Search for the cell housing the specified text and yield its [x, y] center coordinate. 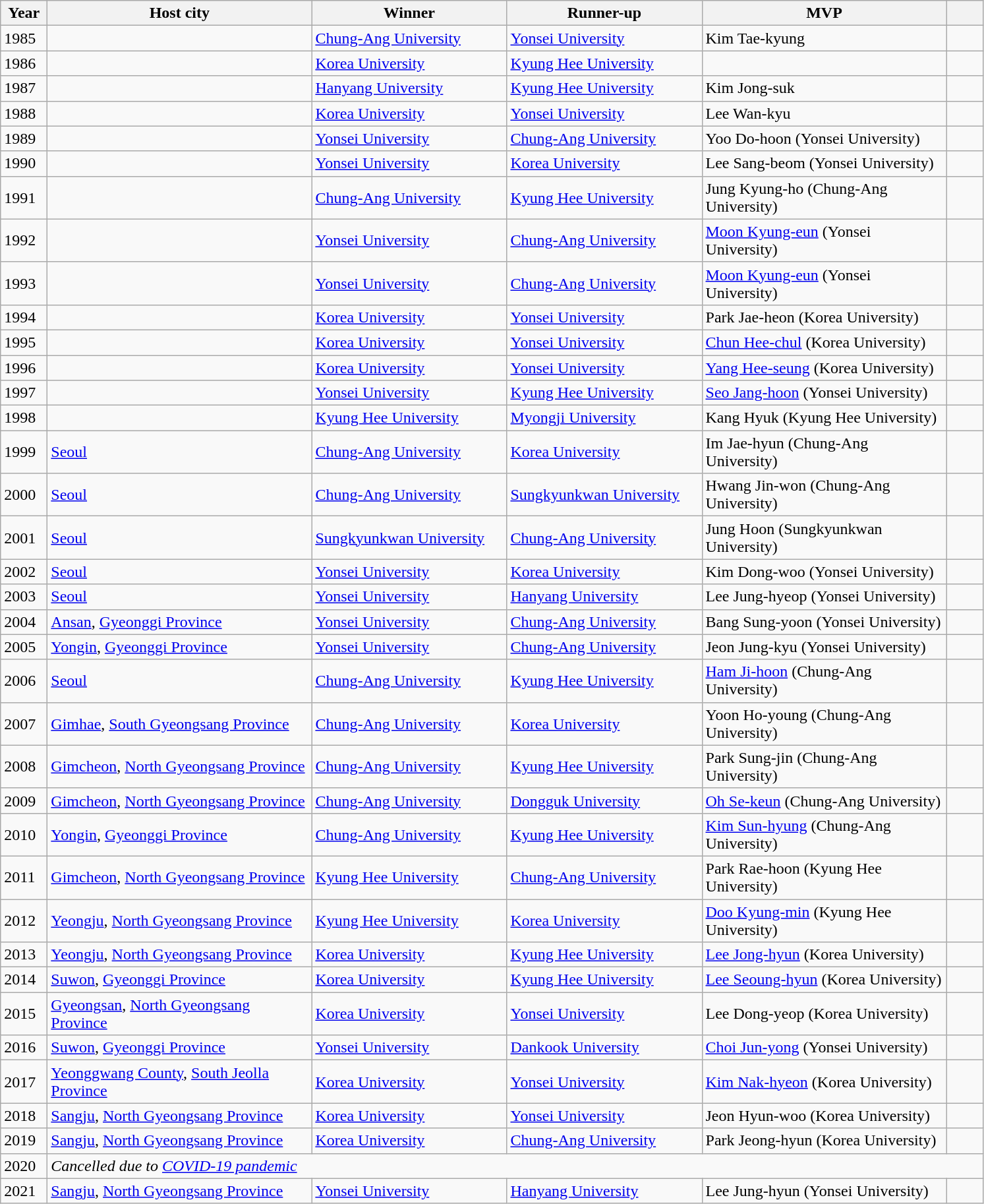
Park Sung-jin (Chung-Ang University) [824, 766]
1994 [24, 317]
2007 [24, 724]
Bang Sung-yoon (Yonsei University) [824, 622]
Choi Jun-yong (Yonsei University) [824, 1048]
Park Jeong-hyun (Korea University) [824, 1141]
1993 [24, 284]
2021 [24, 1191]
Ham Ji-hoon (Chung-Ang University) [824, 680]
2013 [24, 955]
Doo Kyung-min (Kyung Hee University) [824, 920]
2009 [24, 800]
1987 [24, 88]
Kim Tae-kyung [824, 38]
Lee Dong-yeop (Korea University) [824, 1014]
Host city [179, 13]
Yeonggwang County, South Jeolla Province [179, 1081]
2012 [24, 920]
Lee Jong-hyun (Korea University) [824, 955]
2010 [24, 835]
Hwang Jin-won (Chung-Ang University) [824, 495]
2006 [24, 680]
1999 [24, 452]
1996 [24, 367]
2000 [24, 495]
Yang Hee-seung (Korea University) [824, 367]
MVP [824, 13]
Cancelled due to COVID-19 pandemic [515, 1166]
Yoon Ho-young (Chung-Ang University) [824, 724]
Runner-up [604, 13]
2003 [24, 597]
Jung Kyung-ho (Chung-Ang University) [824, 198]
Kim Dong-woo (Yonsei University) [824, 572]
2008 [24, 766]
Year [24, 13]
1992 [24, 240]
Park Rae-hoon (Kyung Hee University) [824, 877]
Kang Hyuk (Kyung Hee University) [824, 418]
Gimhae, South Gyeongsang Province [179, 724]
2002 [24, 572]
Kim Nak-hyeon (Korea University) [824, 1081]
Seo Jang-hoon (Yonsei University) [824, 393]
Kim Sun-hyung (Chung-Ang University) [824, 835]
Ansan, Gyeonggi Province [179, 622]
2001 [24, 538]
2014 [24, 980]
Lee Sang-beom (Yonsei University) [824, 164]
1985 [24, 38]
Dankook University [604, 1048]
2011 [24, 877]
1998 [24, 418]
Chun Hee-chul (Korea University) [824, 342]
Dongguk University [604, 800]
1989 [24, 138]
1986 [24, 63]
1988 [24, 113]
2004 [24, 622]
Lee Jung-hyun (Yonsei University) [824, 1191]
Jeon Jung-kyu (Yonsei University) [824, 647]
Lee Jung-hyeop (Yonsei University) [824, 597]
2017 [24, 1081]
Kim Jong-suk [824, 88]
2019 [24, 1141]
Jung Hoon (Sungkyunkwan University) [824, 538]
Lee Seoung-hyun (Korea University) [824, 980]
1990 [24, 164]
Lee Wan-kyu [824, 113]
2015 [24, 1014]
Myongji University [604, 418]
2016 [24, 1048]
Oh Se-keun (Chung-Ang University) [824, 800]
2018 [24, 1116]
2020 [24, 1166]
Jeon Hyun-woo (Korea University) [824, 1116]
Winner [409, 13]
1995 [24, 342]
1997 [24, 393]
Im Jae-hyun (Chung-Ang University) [824, 452]
Park Jae-heon (Korea University) [824, 317]
Yoo Do-hoon (Yonsei University) [824, 138]
2005 [24, 647]
Gyeongsan, North Gyeongsang Province [179, 1014]
1991 [24, 198]
